Identify which cell holds the provided text, then report its [x, y] central coordinate. 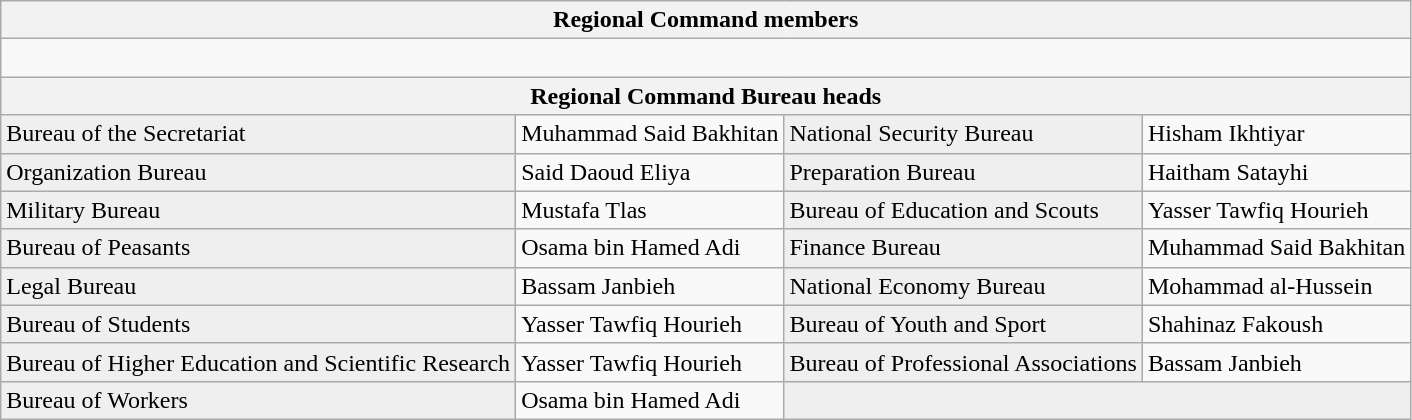
Bureau of Higher Education and Scientific Research [258, 362]
National Economy Bureau [963, 286]
Preparation Bureau [963, 172]
Said Daoud Eliya [650, 172]
Hisham Ikhtiyar [1276, 134]
Bureau of Professional Associations [963, 362]
Shahinaz Fakoush [1276, 324]
Bureau of Peasants [258, 248]
Bureau of Workers [258, 400]
Mustafa Tlas [650, 210]
Mohammad al-Hussein [1276, 286]
Bureau of the Secretariat [258, 134]
National Security Bureau [963, 134]
Bureau of Education and Scouts [963, 210]
Bureau of Students [258, 324]
Haitham Satayhi [1276, 172]
Legal Bureau [258, 286]
Bureau of Youth and Sport [963, 324]
Finance Bureau [963, 248]
Regional Command members [706, 20]
Regional Command Bureau heads [706, 96]
Military Bureau [258, 210]
Organization Bureau [258, 172]
